Identify which cell holds the provided text, then report its [x, y] central coordinate. 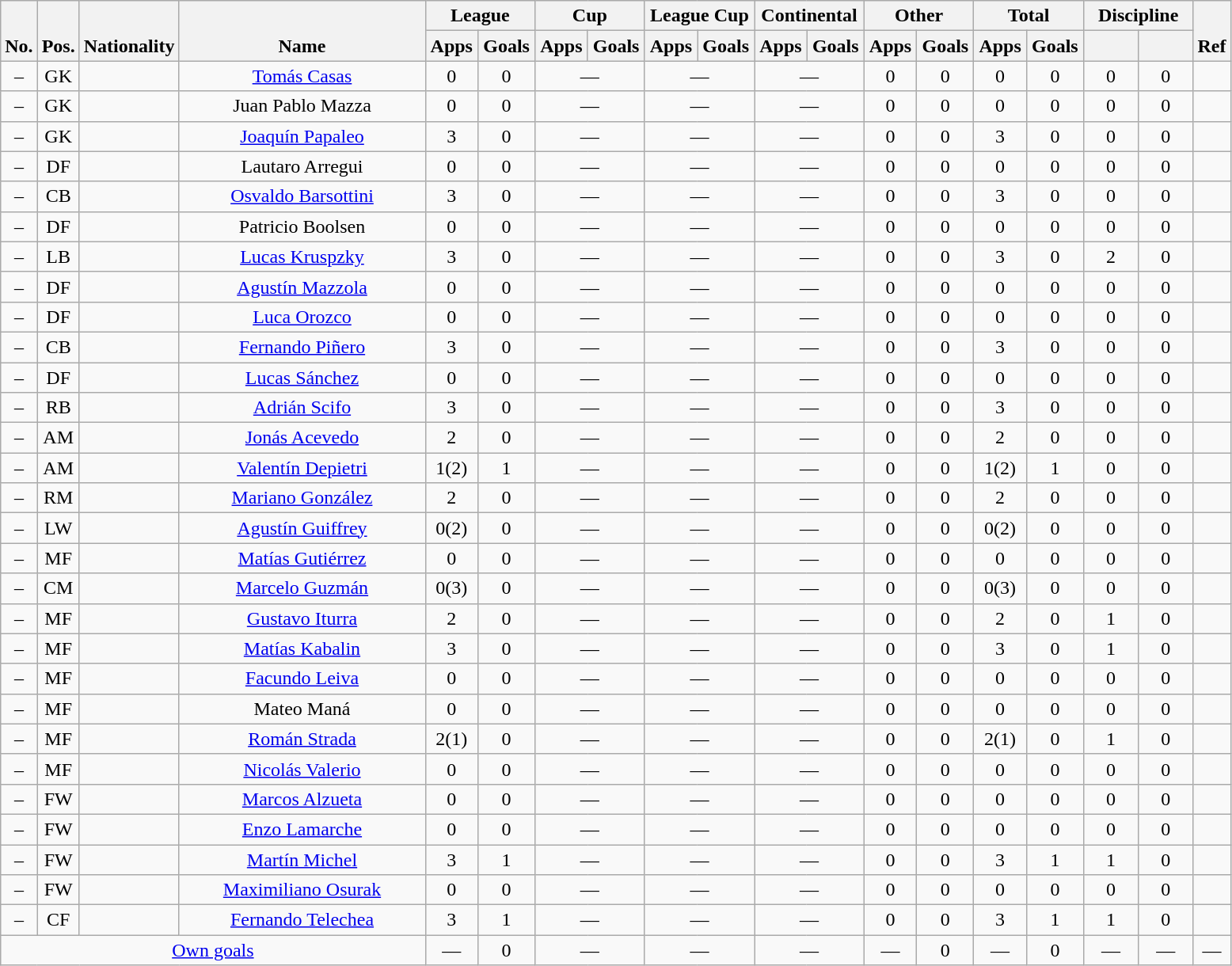
Marcos Alzueta [302, 799]
Name [302, 31]
Patricio Boolsen [302, 226]
Agustín Mazzola [302, 287]
Other [918, 16]
Pos. [59, 31]
Osvaldo Barsottini [302, 196]
Lautaro Arregui [302, 166]
League Cup [700, 16]
CM [59, 588]
Discipline [1139, 16]
No. [19, 31]
LW [59, 528]
Joaquín Papaleo [302, 136]
Lucas Kruspzky [302, 257]
Martín Michel [302, 859]
Facundo Leiva [302, 679]
Luca Orozco [302, 317]
Total [1029, 16]
Juan Pablo Mazza [302, 106]
Own goals [213, 950]
Gustavo Iturra [302, 618]
Nicolás Valerio [302, 769]
Marcelo Guzmán [302, 588]
RB [59, 408]
Cup [591, 16]
Adrián Scifo [302, 408]
Matías Gutiérrez [302, 558]
RM [59, 498]
Mateo Maná [302, 709]
Román Strada [302, 739]
LB [59, 257]
League [480, 16]
Lucas Sánchez [302, 378]
CF [59, 920]
Matías Kabalin [302, 648]
Valentín Depietri [302, 468]
Ref [1211, 31]
Jonás Acevedo [302, 438]
Mariano González [302, 498]
Agustín Guiffrey [302, 528]
Fernando Piñero [302, 347]
Enzo Lamarche [302, 829]
Fernando Telechea [302, 920]
Nationality [129, 31]
Maximiliano Osurak [302, 890]
Tomás Casas [302, 76]
Continental [809, 16]
